Identify which cell holds the provided text, then report its [X, Y] central coordinate. 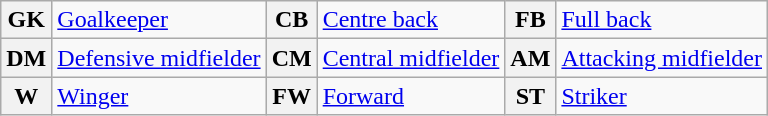
Goalkeeper [159, 20]
ST [530, 96]
GK [26, 20]
FW [292, 96]
Forward [411, 96]
CM [292, 58]
W [26, 96]
Full back [662, 20]
Defensive midfielder [159, 58]
AM [530, 58]
FB [530, 20]
Striker [662, 96]
DM [26, 58]
Winger [159, 96]
Central midfielder [411, 58]
Attacking midfielder [662, 58]
CB [292, 20]
Centre back [411, 20]
